Capture the cell that displays the provided text and extract its [X, Y] central coordinate. 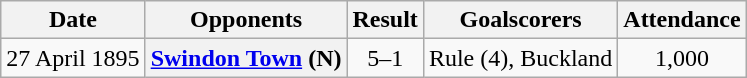
Swindon Town (N) [246, 58]
Rule (4), Buckland [520, 58]
Goalscorers [520, 20]
5–1 [385, 58]
Date [73, 20]
1,000 [682, 58]
Result [385, 20]
Attendance [682, 20]
Opponents [246, 20]
27 April 1895 [73, 58]
